Capture the cell that displays the provided text and extract its [X, Y] central coordinate. 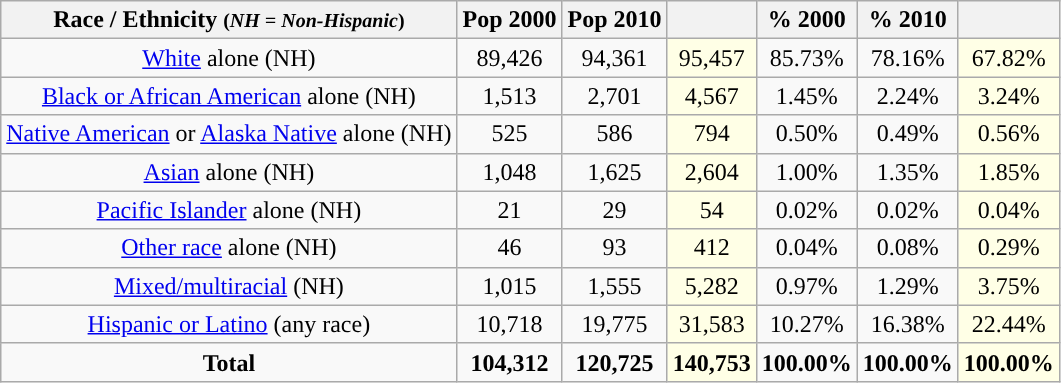
22.44% [1008, 324]
0.08% [908, 248]
89,426 [510, 58]
31,583 [712, 324]
1,015 [510, 286]
2,604 [712, 172]
2.24% [908, 96]
525 [510, 134]
10.27% [806, 324]
1.85% [1008, 172]
% 2010 [908, 20]
Race / Ethnicity (NH = Non-Hispanic) [229, 20]
1.35% [908, 172]
95,457 [712, 58]
94,361 [614, 58]
Native American or Alaska Native alone (NH) [229, 134]
Pop 2000 [510, 20]
1,625 [614, 172]
Pop 2010 [614, 20]
104,312 [510, 362]
1,555 [614, 286]
93 [614, 248]
120,725 [614, 362]
412 [712, 248]
78.16% [908, 58]
85.73% [806, 58]
0.29% [1008, 248]
% 2000 [806, 20]
2,701 [614, 96]
67.82% [1008, 58]
Mixed/multiracial (NH) [229, 286]
3.24% [1008, 96]
46 [510, 248]
Other race alone (NH) [229, 248]
0.56% [1008, 134]
1,513 [510, 96]
1.29% [908, 286]
White alone (NH) [229, 58]
586 [614, 134]
4,567 [712, 96]
1,048 [510, 172]
16.38% [908, 324]
29 [614, 210]
0.49% [908, 134]
1.45% [806, 96]
0.50% [806, 134]
Asian alone (NH) [229, 172]
0.97% [806, 286]
140,753 [712, 362]
21 [510, 210]
54 [712, 210]
Total [229, 362]
3.75% [1008, 286]
Black or African American alone (NH) [229, 96]
1.00% [806, 172]
Pacific Islander alone (NH) [229, 210]
19,775 [614, 324]
Hispanic or Latino (any race) [229, 324]
10,718 [510, 324]
794 [712, 134]
5,282 [712, 286]
